Capture the cell that displays the provided text and extract its (X, Y) central coordinate. 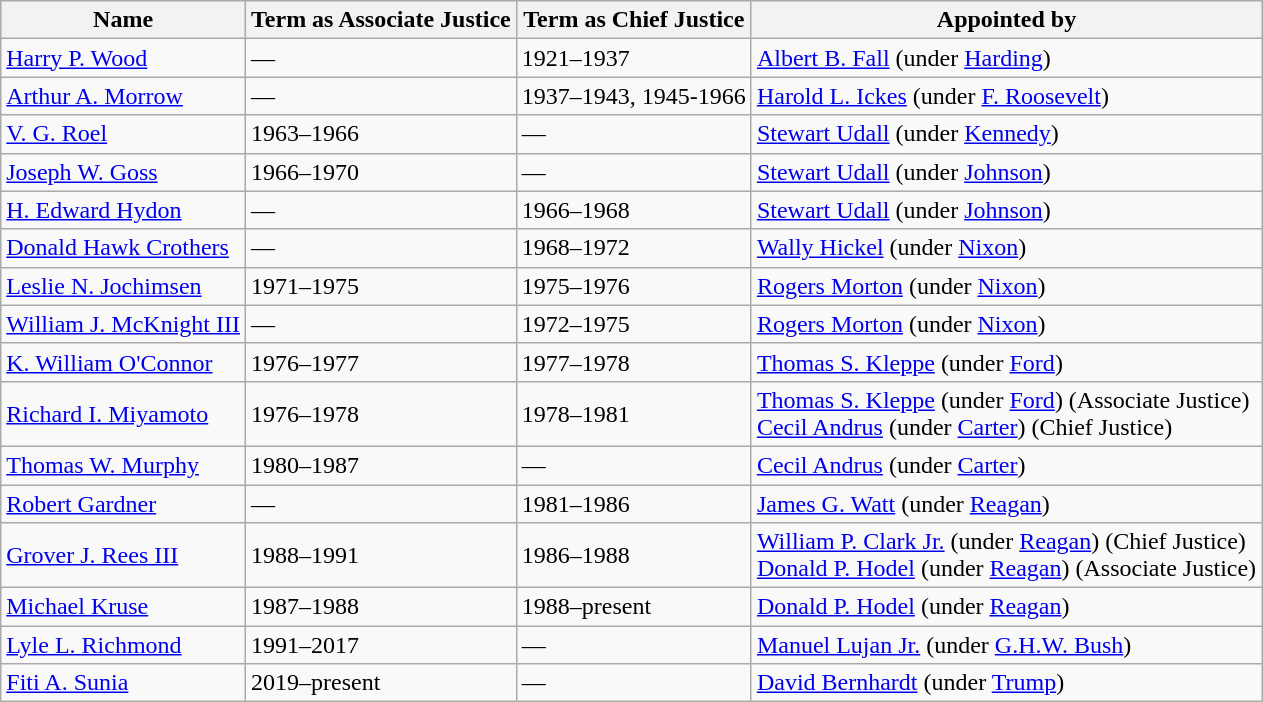
Arthur A. Morrow (124, 96)
1975–1976 (634, 286)
1966–1968 (634, 210)
Robert Gardner (124, 503)
Harry P. Wood (124, 58)
Leslie N. Jochimsen (124, 286)
Donald P. Hodel (under Reagan) (1006, 607)
1991–2017 (380, 645)
Albert B. Fall (under Harding) (1006, 58)
Harold L. Ickes (under F. Roosevelt) (1006, 96)
1987–1988 (380, 607)
Joseph W. Goss (124, 172)
Thomas W. Murphy (124, 465)
2019–present (380, 683)
K. William O'Connor (124, 362)
1986–1988 (634, 556)
Manuel Lujan Jr. (under G.H.W. Bush) (1006, 645)
1968–1972 (634, 248)
Stewart Udall (under Kennedy) (1006, 134)
1921–1937 (634, 58)
Name (124, 20)
V. G. Roel (124, 134)
David Bernhardt (under Trump) (1006, 683)
1980–1987 (380, 465)
1988–1991 (380, 556)
1988–present (634, 607)
James G. Watt (under Reagan) (1006, 503)
Grover J. Rees III (124, 556)
1978–1981 (634, 414)
1981–1986 (634, 503)
Appointed by (1006, 20)
1972–1975 (634, 324)
1963–1966 (380, 134)
Michael Kruse (124, 607)
1977–1978 (634, 362)
Lyle L. Richmond (124, 645)
1976–1977 (380, 362)
Wally Hickel (under Nixon) (1006, 248)
William J. McKnight III (124, 324)
1966–1970 (380, 172)
Donald Hawk Crothers (124, 248)
Term as Chief Justice (634, 20)
Richard I. Miyamoto (124, 414)
Fiti A. Sunia (124, 683)
1971–1975 (380, 286)
Thomas S. Kleppe (under Ford) (Associate Justice)Cecil Andrus (under Carter) (Chief Justice) (1006, 414)
1937–1943, 1945-1966 (634, 96)
H. Edward Hydon (124, 210)
1976–1978 (380, 414)
William P. Clark Jr. (under Reagan) (Chief Justice)Donald P. Hodel (under Reagan) (Associate Justice) (1006, 556)
Term as Associate Justice (380, 20)
Thomas S. Kleppe (under Ford) (1006, 362)
Cecil Andrus (under Carter) (1006, 465)
